Detect which cell encompasses the target text, then output its (X, Y) center coordinate. 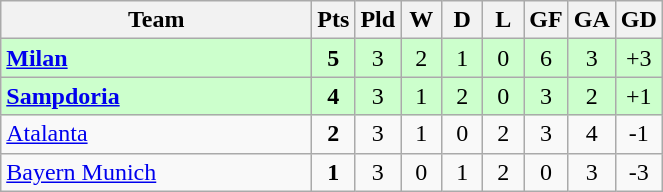
Pts (334, 20)
+3 (638, 58)
-1 (638, 134)
Atalanta (156, 134)
D (462, 20)
Pld (378, 20)
Team (156, 20)
GF (546, 20)
GD (638, 20)
6 (546, 58)
+1 (638, 96)
L (504, 20)
Bayern Munich (156, 172)
-3 (638, 172)
5 (334, 58)
Milan (156, 58)
GA (592, 20)
Sampdoria (156, 96)
W (422, 20)
